Pinpoint the cell where the given text exists, returning its [X, Y] midpoint coordinate. 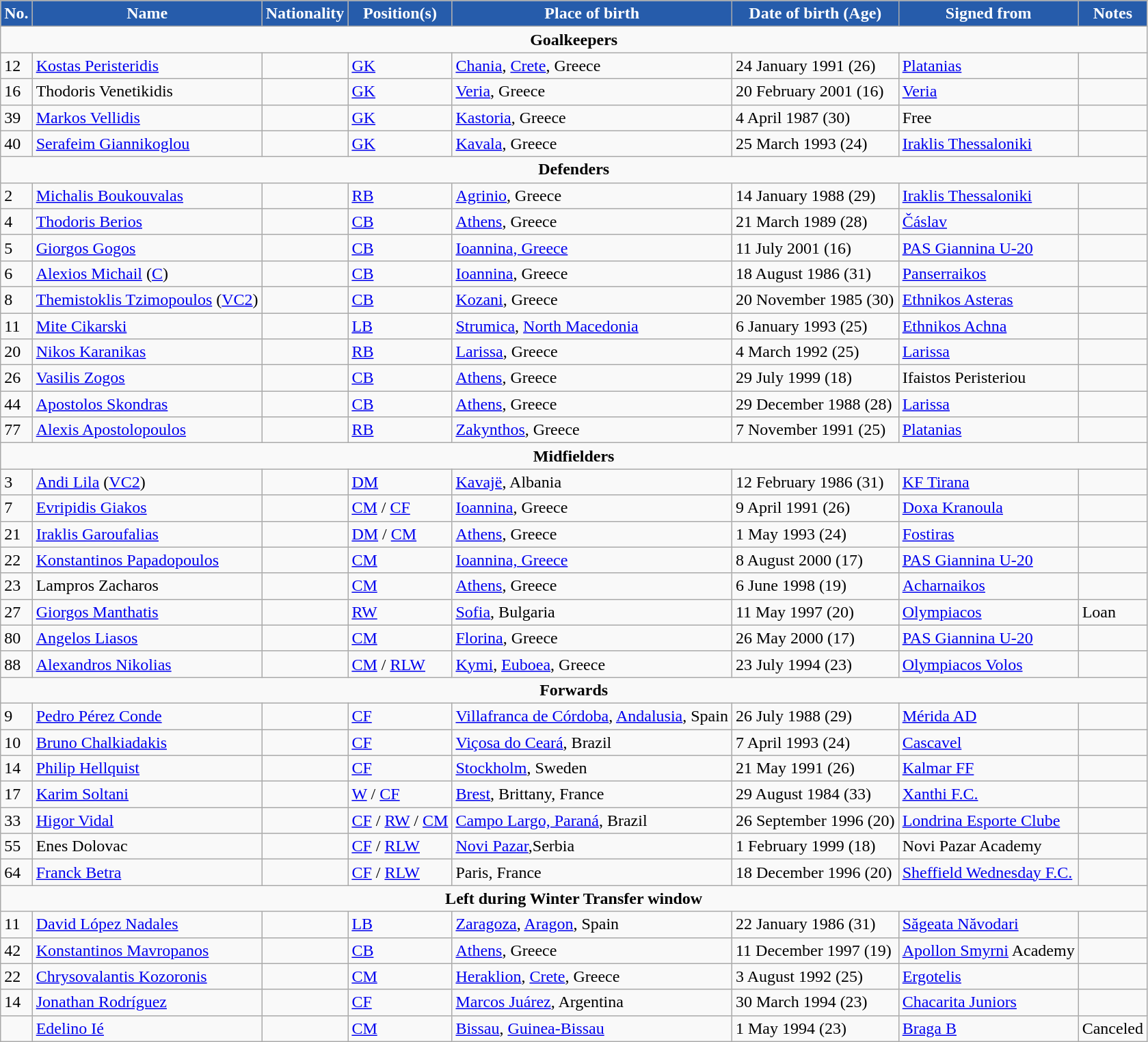
Goalkeepers [574, 40]
No. [16, 14]
21 May 1991 (26) [815, 769]
Apollon Smyrni Academy [989, 950]
29 July 1999 (18) [815, 378]
Campo Largo, Paraná, Brazil [592, 820]
Pedro Pérez Conde [147, 716]
Acharnaikos [989, 586]
Viçosa do Ceará, Brazil [592, 742]
1 May 1993 (24) [815, 534]
Olympiacos [989, 612]
Vasilis Zogos [147, 378]
Place of birth [592, 14]
Londrina Esporte Clube [989, 820]
Franck Betra [147, 872]
Ethnikos Achna [989, 326]
7 [16, 508]
Left during Winter Transfer window [574, 898]
Kymi, Euboea, Greece [592, 664]
Chania, Crete, Greece [592, 66]
Giorgos Gogos [147, 248]
Bruno Chalkiadakis [147, 742]
Marcos Juárez, Argentina [592, 1002]
42 [16, 950]
18 December 1996 (20) [815, 872]
Evripidis Giakos [147, 508]
Konstantinos Papadopoulos [147, 560]
55 [16, 846]
16 [16, 92]
Xanthi F.C. [989, 794]
Karim Soltani [147, 794]
7 November 1991 (25) [815, 430]
23 July 1994 (23) [815, 664]
11 July 2001 (16) [815, 248]
Braga B [989, 1028]
33 [16, 820]
21 March 1989 (28) [815, 222]
Mite Cikarski [147, 326]
20 November 1985 (30) [815, 299]
12 [16, 66]
23 [16, 586]
Konstantinos Mavropanos [147, 950]
Canceled [1112, 1028]
Sheffield Wednesday F.C. [989, 872]
18 August 1986 (31) [815, 273]
3 August 1992 (25) [815, 976]
77 [16, 430]
Zaragoza, Aragon, Spain [592, 924]
Kozani, Greece [592, 299]
Higor Vidal [147, 820]
W / CF [400, 794]
14 January 1988 (29) [815, 196]
22 January 1986 (31) [815, 924]
Defenders [574, 170]
26 [16, 378]
Iraklis Garoufalias [147, 534]
David López Nadales [147, 924]
Mérida AD [989, 716]
Thodoris Berios [147, 222]
20 [16, 352]
DM / CM [400, 534]
Kavajë, Albania [592, 482]
9 April 1991 (26) [815, 508]
Sofia, Bulgaria [592, 612]
4 April 1987 (30) [815, 118]
26 May 2000 (17) [815, 638]
29 December 1988 (28) [815, 404]
Edelino Ié [147, 1028]
CM / CF [400, 508]
9 [16, 716]
3 [16, 482]
Novi Pazar,Serbia [592, 846]
Enes Dolovac [147, 846]
Strumica, North Macedonia [592, 326]
Larissa, Greece [592, 352]
Nikos Karanikas [147, 352]
CF / RW / CM [400, 820]
Date of birth (Age) [815, 14]
17 [16, 794]
Panserraikos [989, 273]
Olympiacos Volos [989, 664]
11 December 1997 (19) [815, 950]
4 [16, 222]
Markos Vellidis [147, 118]
39 [16, 118]
Fostiras [989, 534]
Alexis Apostolopoulos [147, 430]
12 February 1986 (31) [815, 482]
Bissau, Guinea-Bissau [592, 1028]
CM / RLW [400, 664]
80 [16, 638]
Veria [989, 92]
Lampros Zacharos [147, 586]
Heraklion, Crete, Greece [592, 976]
Kostas Peristeridis [147, 66]
6 January 1993 (25) [815, 326]
Themistoklis Tzimopoulos (VC2) [147, 299]
Philip Hellquist [147, 769]
Nationality [305, 14]
1 February 1999 (18) [815, 846]
Villafranca de Córdoba, Andalusia, Spain [592, 716]
29 August 1984 (33) [815, 794]
Free [989, 118]
Signed from [989, 14]
Alexios Michail (C) [147, 273]
Kalmar FF [989, 769]
Zakynthos, Greece [592, 430]
26 September 1996 (20) [815, 820]
Serafeim Giannikoglou [147, 144]
KF Tirana [989, 482]
Ethnikos Asteras [989, 299]
Notes [1112, 14]
DM [400, 482]
24 January 1991 (26) [815, 66]
Giorgos Manthatis [147, 612]
Thodoris Venetikidis [147, 92]
2 [16, 196]
Chrysovalantis Kozoronis [147, 976]
10 [16, 742]
Apostolos Skondras [147, 404]
Michalis Boukouvalas [147, 196]
Florina, Greece [592, 638]
6 [16, 273]
Midfielders [574, 456]
Ifaistos Peristeriou [989, 378]
Forwards [574, 690]
Kastoria, Greece [592, 118]
Brest, Brittany, France [592, 794]
Andi Lila (VC2) [147, 482]
88 [16, 664]
RW [400, 612]
20 February 2001 (16) [815, 92]
40 [16, 144]
30 March 1994 (23) [815, 1002]
Săgeata Năvodari [989, 924]
Veria, Greece [592, 92]
1 May 1994 (23) [815, 1028]
6 June 1998 (19) [815, 586]
Loan [1112, 612]
64 [16, 872]
Chacarita Juniors [989, 1002]
26 July 1988 (29) [815, 716]
5 [16, 248]
Ergotelis [989, 976]
44 [16, 404]
Jonathan Rodríguez [147, 1002]
Cascavel [989, 742]
25 March 1993 (24) [815, 144]
Novi Pazar Academy [989, 846]
21 [16, 534]
Alexandros Nikolias [147, 664]
Čáslav [989, 222]
Doxa Kranoula [989, 508]
Paris, France [592, 872]
Position(s) [400, 14]
8 August 2000 (17) [815, 560]
Stockholm, Sweden [592, 769]
11 May 1997 (20) [815, 612]
Kavala, Greece [592, 144]
4 March 1992 (25) [815, 352]
27 [16, 612]
8 [16, 299]
7 April 1993 (24) [815, 742]
Angelos Liasos [147, 638]
Name [147, 14]
Agrinio, Greece [592, 196]
